Search for the cell housing the specified text and yield its [X, Y] center coordinate. 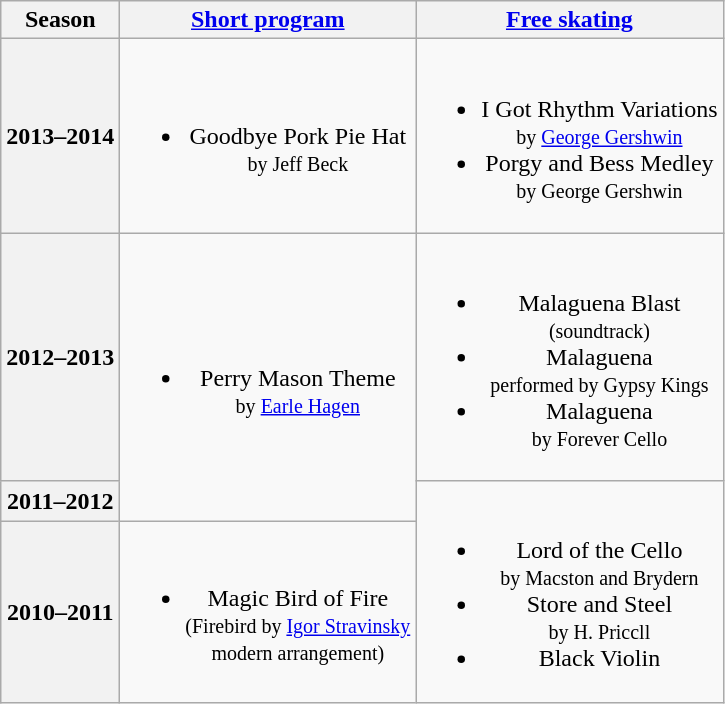
2013–2014 [60, 136]
Short program [268, 20]
I Got Rhythm Variations by George Gershwin Porgy and Bess Medley by George Gershwin [570, 136]
2012–2013 [60, 357]
Perry Mason Theme by Earle Hagen [268, 378]
2011–2012 [60, 502]
2010–2011 [60, 612]
Malaguena Blast (soundtrack) Malaguena performed by Gypsy Kings Malaguena by Forever Cello [570, 357]
Lord of the Cello by Macston and Brydern Store and Steel by H. Priccll Black Violin [570, 592]
Magic Bird of Fire (Firebird by Igor Stravinsky modern arrangement) [268, 612]
Goodbye Pork Pie Hat by Jeff Beck [268, 136]
Free skating [570, 20]
Season [60, 20]
